Locate the cell with the specified text and output its [x, y] center coordinate. 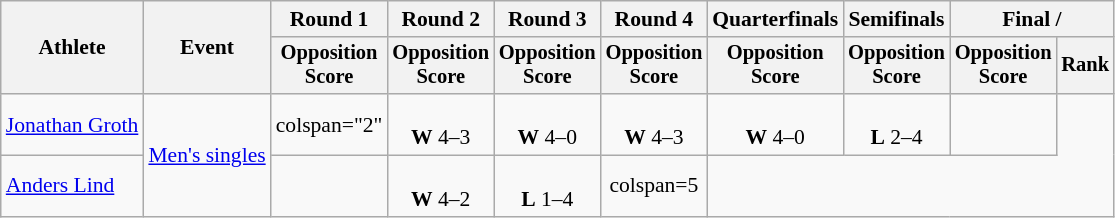
Round 2 [440, 19]
Event [206, 48]
colspan="2" [330, 124]
Jonathan Groth [72, 124]
Final / [1032, 19]
Anders Lind [72, 186]
Round 4 [654, 19]
L 2–4 [896, 124]
L 1–4 [548, 186]
Men's singles [206, 155]
W 4–2 [440, 186]
colspan=5 [654, 186]
Rank [1085, 66]
Semifinals [896, 19]
Athlete [72, 48]
Quarterfinals [775, 19]
Round 3 [548, 19]
Round 1 [330, 19]
